Find where the given text appears and provide that cell's center as (X, Y) coordinate. 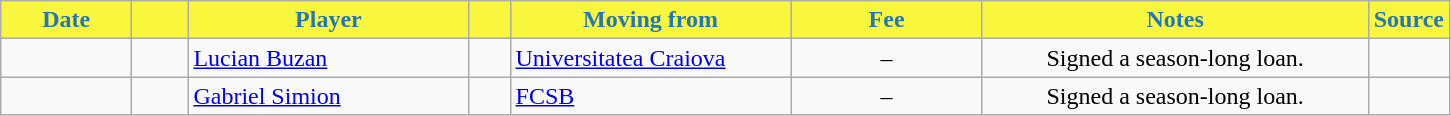
FCSB (650, 96)
Fee (886, 20)
Moving from (650, 20)
Player (328, 20)
Gabriel Simion (328, 96)
Date (66, 20)
Lucian Buzan (328, 58)
Source (1408, 20)
Notes (1175, 20)
Universitatea Craiova (650, 58)
